Identify which cell holds the provided text, then report its (X, Y) central coordinate. 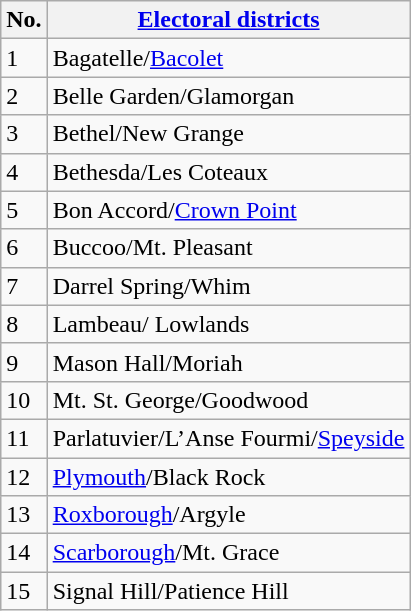
Bagatelle/Bacolet (228, 58)
6 (24, 248)
13 (24, 515)
Signal Hill/Patience Hill (228, 591)
Mason Hall/Moriah (228, 362)
No. (24, 20)
14 (24, 553)
8 (24, 324)
Plymouth/Black Rock (228, 477)
Bon Accord/Crown Point (228, 210)
Mt. St. George/Goodwood (228, 400)
Electoral districts (228, 20)
Bethel/New Grange (228, 134)
7 (24, 286)
Darrel Spring/Whim (228, 286)
Scarborough/Mt. Grace (228, 553)
15 (24, 591)
9 (24, 362)
Lambeau/ Lowlands (228, 324)
Roxborough/Argyle (228, 515)
Parlatuvier/L’Anse Fourmi/Speyside (228, 438)
11 (24, 438)
3 (24, 134)
1 (24, 58)
4 (24, 172)
10 (24, 400)
5 (24, 210)
Buccoo/Mt. Pleasant (228, 248)
Bethesda/Les Coteaux (228, 172)
Belle Garden/Glamorgan (228, 96)
12 (24, 477)
2 (24, 96)
